Capture the cell that displays the provided text and extract its [X, Y] central coordinate. 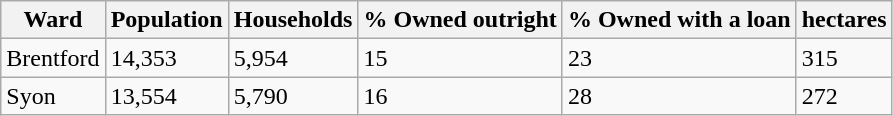
23 [679, 58]
Ward [53, 20]
Households [293, 20]
13,554 [166, 96]
15 [460, 58]
28 [679, 96]
315 [844, 58]
Syon [53, 96]
272 [844, 96]
14,353 [166, 58]
5,790 [293, 96]
% Owned with a loan [679, 20]
hectares [844, 20]
5,954 [293, 58]
Brentford [53, 58]
Population [166, 20]
16 [460, 96]
% Owned outright [460, 20]
